Find where the given text appears and provide that cell's center as [x, y] coordinate. 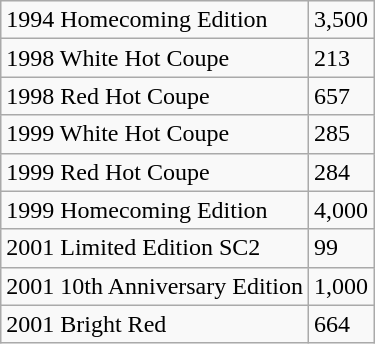
1998 White Hot Coupe [155, 58]
1999 Red Hot Coupe [155, 172]
4,000 [340, 210]
99 [340, 248]
2001 Limited Edition SC2 [155, 248]
657 [340, 96]
1994 Homecoming Edition [155, 20]
1998 Red Hot Coupe [155, 96]
2001 10th Anniversary Edition [155, 286]
2001 Bright Red [155, 324]
664 [340, 324]
3,500 [340, 20]
284 [340, 172]
285 [340, 134]
1999 Homecoming Edition [155, 210]
1999 White Hot Coupe [155, 134]
213 [340, 58]
1,000 [340, 286]
